From the cell containing the given text, extract its center point as (X, Y) coordinate. 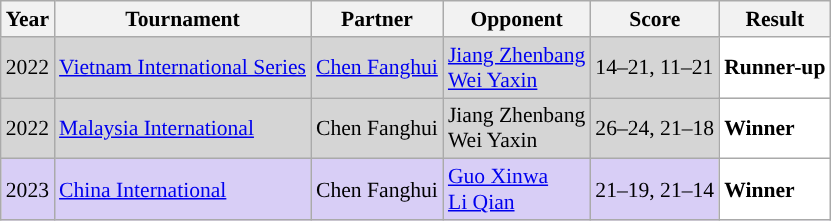
Vietnam International Series (182, 68)
Tournament (182, 19)
Opponent (516, 19)
Score (654, 19)
Guo Xinwa Li Qian (516, 190)
Malaysia International (182, 128)
14–21, 11–21 (654, 68)
2023 (28, 190)
Year (28, 19)
Partner (377, 19)
China International (182, 190)
21–19, 21–14 (654, 190)
Runner-up (774, 68)
26–24, 21–18 (654, 128)
Result (774, 19)
